Scan for the cell matching the given text and deliver its [x, y] coordinate at center. 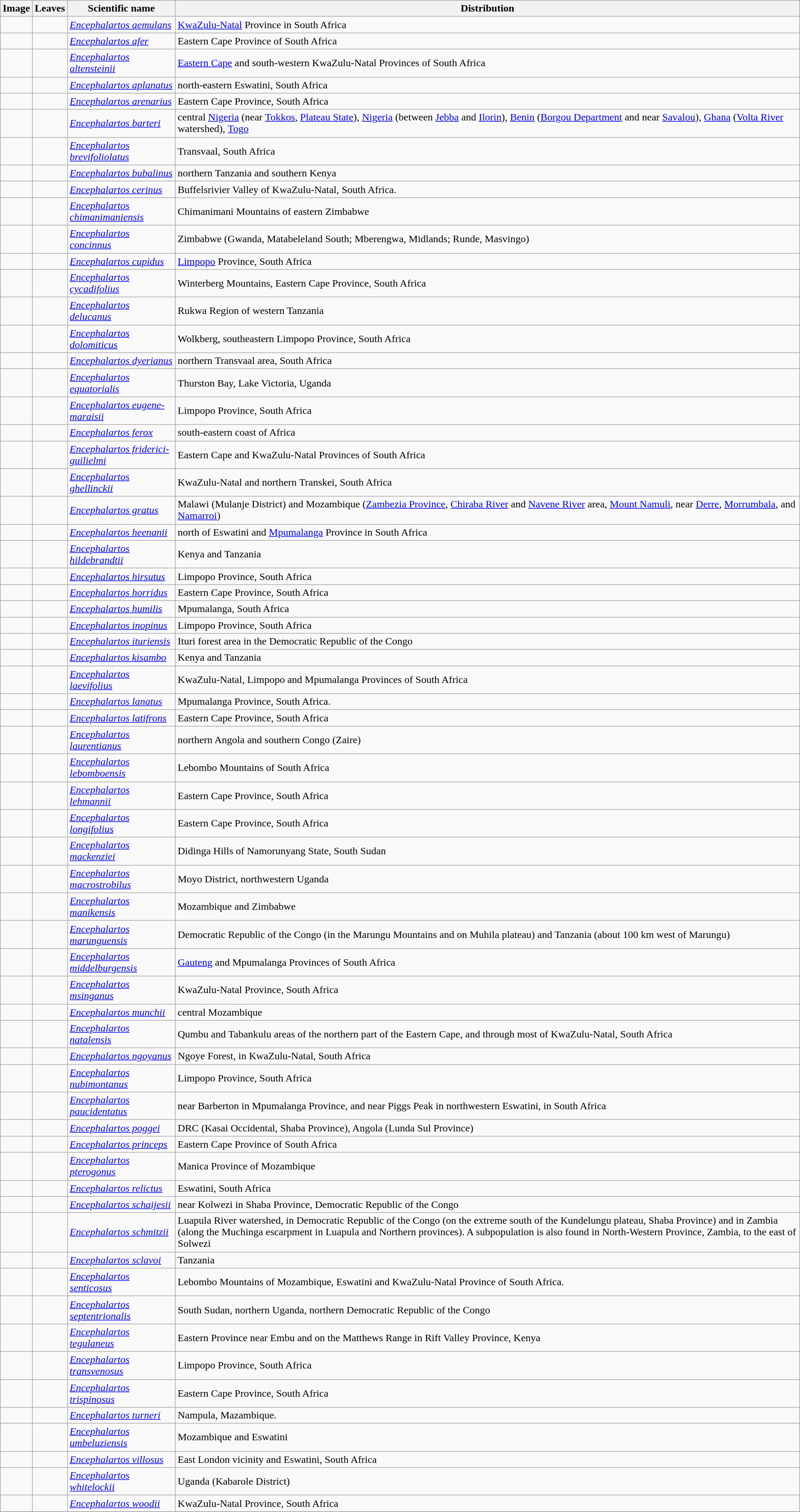
Encephalartos dolomiticus [121, 339]
Encephalartos sclavoi [121, 1260]
Encephalartos afer [121, 41]
Encephalartos latifrons [121, 718]
Encephalartos brevifoliolatus [121, 151]
Encephalartos heenanii [121, 532]
Encephalartos delucanus [121, 311]
northern Tanzania and southern Kenya [487, 173]
Encephalartos paucidentatus [121, 1106]
Encephalartos lehmannii [121, 795]
Encephalartos nubimontanus [121, 1078]
Encephalartos humilis [121, 609]
South Sudan, northern Uganda, northern Democratic Republic of the Congo [487, 1310]
Encephalartos longifolius [121, 823]
Encephalartos pterogonus [121, 1166]
KwaZulu-Natal, Limpopo and Mpumalanga Provinces of South Africa [487, 680]
Encephalartos villosus [121, 1459]
Mpumalanga Province, South Africa. [487, 702]
Scientific name [121, 9]
Ngoye Forest, in KwaZulu-Natal, South Africa [487, 1056]
Eswatini, South Africa [487, 1188]
Encephalartos cycadifolius [121, 284]
Eastern Cape and south-western KwaZulu-Natal Provinces of South Africa [487, 63]
Encephalartos aplanatus [121, 85]
Lebombo Mountains of Mozambique, Eswatini and KwaZulu-Natal Province of South Africa. [487, 1282]
Encephalartos laevifolius [121, 680]
Lebombo Mountains of South Africa [487, 768]
Buffelsrivier Valley of KwaZulu-Natal, South Africa. [487, 189]
Encephalartos lebomboensis [121, 768]
Encephalartos turneri [121, 1415]
Gauteng and Mpumalanga Provinces of South Africa [487, 962]
south-eastern coast of Africa [487, 433]
Encephalartos kisambo [121, 658]
Encephalartos concinnus [121, 239]
Encephalartos cerinus [121, 189]
Encephalartos arenarius [121, 101]
Encephalartos bubalinus [121, 173]
Encephalartos schmitzii [121, 1232]
Mpumalanga, South Africa [487, 609]
Encephalartos lanatus [121, 702]
Encephalartos aemulans [121, 25]
Encephalartos macrostrobilus [121, 879]
Encephalartos trispinosus [121, 1393]
Distribution [487, 9]
Encephalartos middelburgensis [121, 962]
Encephalartos chimanimaniensis [121, 211]
Image [16, 9]
Thurston Bay, Lake Victoria, Uganda [487, 383]
Encephalartos laurentianus [121, 740]
Encephalartos altensteinii [121, 63]
Encephalartos septentrionalis [121, 1310]
Encephalartos friderici-guilielmi [121, 454]
Eastern Province near Embu and on the Matthews Range in Rift Valley Province, Kenya [487, 1338]
Eastern Cape and KwaZulu-Natal Provinces of South Africa [487, 454]
Encephalartos woodii [121, 1503]
Malawi (Mulanje District) and Mozambique (Zambezia Province, Chiraba River and Navene River area, Mount Namuli, near Derre, Morrumbala, and Namarroi) [487, 510]
East London vicinity and Eswatini, South Africa [487, 1459]
Mozambique and Eswatini [487, 1438]
Encephalartos hirsutus [121, 576]
Nampula, Mazambique. [487, 1415]
Ituri forest area in the Democratic Republic of the Congo [487, 642]
northern Angola and southern Congo (Zaire) [487, 740]
Manica Province of Mozambique [487, 1166]
Encephalartos barteri [121, 123]
Tanzania [487, 1260]
Encephalartos ituriensis [121, 642]
north-eastern Eswatini, South Africa [487, 85]
Encephalartos mackenziei [121, 851]
Encephalartos inopinus [121, 625]
Moyo District, northwestern Uganda [487, 879]
Encephalartos hildebrandtii [121, 554]
Encephalartos manikensis [121, 906]
Didinga Hills of Namorunyang State, South Sudan [487, 851]
Democratic Republic of the Congo (in the Marungu Mountains and on Muhila plateau) and Tanzania (about 100 km west of Marungu) [487, 935]
Encephalartos ghellinckii [121, 483]
Winterberg Mountains, Eastern Cape Province, South Africa [487, 284]
Transvaal, South Africa [487, 151]
Wolkberg, southeastern Limpopo Province, South Africa [487, 339]
Encephalartos senticosus [121, 1282]
KwaZulu-Natal and northern Transkei, South Africa [487, 483]
Leaves [50, 9]
north of Eswatini and Mpumalanga Province in South Africa [487, 532]
Encephalartos tegulaneus [121, 1338]
Qumbu and Tabankulu areas of the northern part of the Eastern Cape, and through most of KwaZulu-Natal, South Africa [487, 1034]
Encephalartos munchii [121, 1012]
near Kolwezi in Shaba Province, Democratic Republic of the Congo [487, 1204]
Encephalartos umbeluziensis [121, 1438]
Encephalartos natalensis [121, 1034]
Encephalartos princeps [121, 1144]
Encephalartos marunguensis [121, 935]
Zimbabwe (Gwanda, Matabeleland South; Mberengwa, Midlands; Runde, Masvingo) [487, 239]
KwaZulu-Natal Province in South Africa [487, 25]
Encephalartos relictus [121, 1188]
Encephalartos dyerianus [121, 361]
Rukwa Region of western Tanzania [487, 311]
Encephalartos msinganus [121, 990]
Encephalartos whitelockii [121, 1481]
Encephalartos schaijesii [121, 1204]
Mozambique and Zimbabwe [487, 906]
Encephalartos equatorialis [121, 383]
Encephalartos cupidus [121, 261]
Encephalartos ferox [121, 433]
Encephalartos horridus [121, 592]
central Mozambique [487, 1012]
Encephalartos gratus [121, 510]
Encephalartos poggei [121, 1128]
Uganda (Kabarole District) [487, 1481]
near Barberton in Mpumalanga Province, and near Piggs Peak in northwestern Eswatini, in South Africa [487, 1106]
Encephalartos ngoyanus [121, 1056]
Chimanimani Mountains of eastern Zimbabwe [487, 211]
DRC (Kasai Occidental, Shaba Province), Angola (Lunda Sul Province) [487, 1128]
Encephalartos eugene-maraisii [121, 411]
Encephalartos transvenosus [121, 1365]
northern Transvaal area, South Africa [487, 361]
